Determine the [X, Y] coordinate at the center of the cell enclosing the given text.  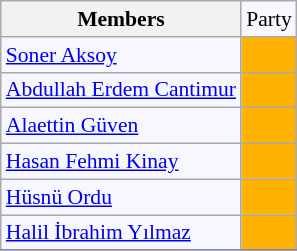
Hasan Fehmi Kinay [121, 162]
Alaettin Güven [121, 126]
Halil İbrahim Yılmaz [121, 233]
Hüsnü Ordu [121, 197]
Members [121, 19]
Soner Aksoy [121, 55]
Party [269, 19]
Abdullah Erdem Cantimur [121, 90]
